Provide the [X, Y] coordinate of the cell's center where the given text is located.  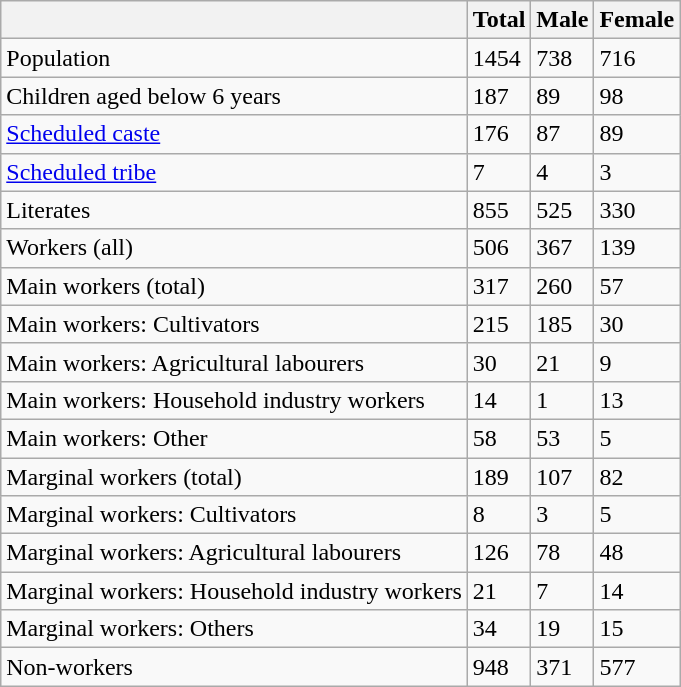
Main workers: Agricultural labourers [234, 362]
Literates [234, 210]
330 [637, 210]
1 [562, 400]
215 [499, 324]
Main workers: Household industry workers [234, 400]
855 [499, 210]
87 [562, 134]
Marginal workers: Others [234, 629]
53 [562, 438]
Main workers (total) [234, 286]
Children aged below 6 years [234, 96]
15 [637, 629]
Total [499, 20]
8 [499, 515]
187 [499, 96]
525 [562, 210]
98 [637, 96]
Scheduled caste [234, 134]
19 [562, 629]
1454 [499, 58]
139 [637, 248]
948 [499, 667]
Population [234, 58]
13 [637, 400]
Non-workers [234, 667]
126 [499, 553]
Marginal workers: Household industry workers [234, 591]
506 [499, 248]
317 [499, 286]
176 [499, 134]
738 [562, 58]
48 [637, 553]
4 [562, 172]
367 [562, 248]
577 [637, 667]
Male [562, 20]
57 [637, 286]
189 [499, 477]
185 [562, 324]
Main workers: Other [234, 438]
Female [637, 20]
260 [562, 286]
78 [562, 553]
Marginal workers: Cultivators [234, 515]
Scheduled tribe [234, 172]
82 [637, 477]
Marginal workers: Agricultural labourers [234, 553]
Marginal workers (total) [234, 477]
58 [499, 438]
34 [499, 629]
371 [562, 667]
716 [637, 58]
Workers (all) [234, 248]
107 [562, 477]
Main workers: Cultivators [234, 324]
9 [637, 362]
